From the cell containing the given text, extract its center point as [X, Y] coordinate. 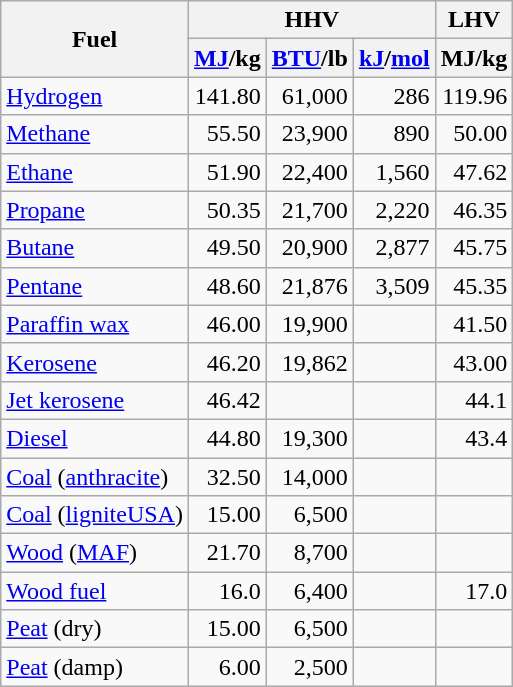
21.70 [227, 553]
14,000 [310, 477]
Pentane [95, 286]
46.00 [227, 324]
Ethane [95, 172]
21,700 [310, 210]
Paraffin wax [95, 324]
50.35 [227, 210]
1,560 [394, 172]
LHV [474, 20]
141.80 [227, 96]
Peat (damp) [95, 667]
Wood (MAF) [95, 553]
Jet kerosene [95, 400]
Fuel [95, 39]
43.4 [474, 438]
46.20 [227, 362]
45.75 [474, 248]
890 [394, 134]
286 [394, 96]
Peat (dry) [95, 629]
19,900 [310, 324]
Coal (anthracite) [95, 477]
44.80 [227, 438]
Wood fuel [95, 591]
Hydrogen [95, 96]
47.62 [474, 172]
6.00 [227, 667]
2,500 [310, 667]
19,862 [310, 362]
17.0 [474, 591]
32.50 [227, 477]
43.00 [474, 362]
61,000 [310, 96]
BTU/lb [310, 58]
2,877 [394, 248]
16.0 [227, 591]
19,300 [310, 438]
6,400 [310, 591]
51.90 [227, 172]
2,220 [394, 210]
46.35 [474, 210]
Propane [95, 210]
8,700 [310, 553]
55.50 [227, 134]
22,400 [310, 172]
Butane [95, 248]
48.60 [227, 286]
45.35 [474, 286]
50.00 [474, 134]
46.42 [227, 400]
3,509 [394, 286]
kJ/mol [394, 58]
Coal (ligniteUSA) [95, 515]
Kerosene [95, 362]
119.96 [474, 96]
HHV [312, 20]
49.50 [227, 248]
Diesel [95, 438]
41.50 [474, 324]
44.1 [474, 400]
Methane [95, 134]
21,876 [310, 286]
23,900 [310, 134]
20,900 [310, 248]
